Extract the [x, y] coordinate from the center of the cell holding the provided text.  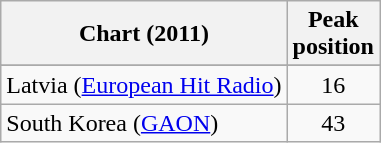
16 [333, 85]
Peakposition [333, 34]
Latvia (European Hit Radio) [144, 85]
Chart (2011) [144, 34]
South Korea (GAON) [144, 123]
43 [333, 123]
